Capture the cell that displays the provided text and extract its [X, Y] central coordinate. 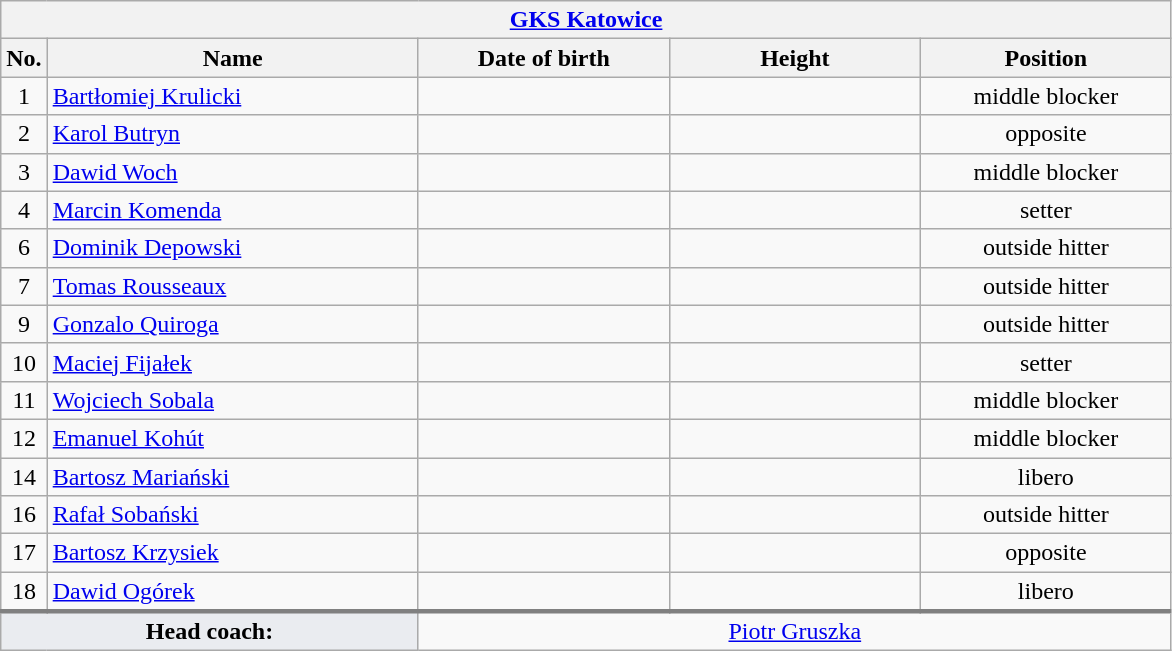
Maciej Fijałek [232, 362]
1 [24, 96]
Name [232, 58]
Karol Butryn [232, 134]
Height [794, 58]
Emanuel Kohút [232, 438]
3 [24, 172]
Bartosz Krzysiek [232, 553]
17 [24, 553]
Bartosz Mariański [232, 477]
Position [1046, 58]
Wojciech Sobala [232, 400]
Rafał Sobański [232, 515]
12 [24, 438]
No. [24, 58]
Tomas Rousseaux [232, 286]
Dawid Woch [232, 172]
Gonzalo Quiroga [232, 324]
Marcin Komenda [232, 210]
16 [24, 515]
Date of birth [544, 58]
10 [24, 362]
Dominik Depowski [232, 248]
Dawid Ogórek [232, 592]
11 [24, 400]
9 [24, 324]
4 [24, 210]
Piotr Gruszka [794, 631]
14 [24, 477]
6 [24, 248]
7 [24, 286]
Bartłomiej Krulicki [232, 96]
Head coach: [210, 631]
2 [24, 134]
18 [24, 592]
GKS Katowice [586, 20]
